Capture the cell that displays the provided text and extract its [x, y] central coordinate. 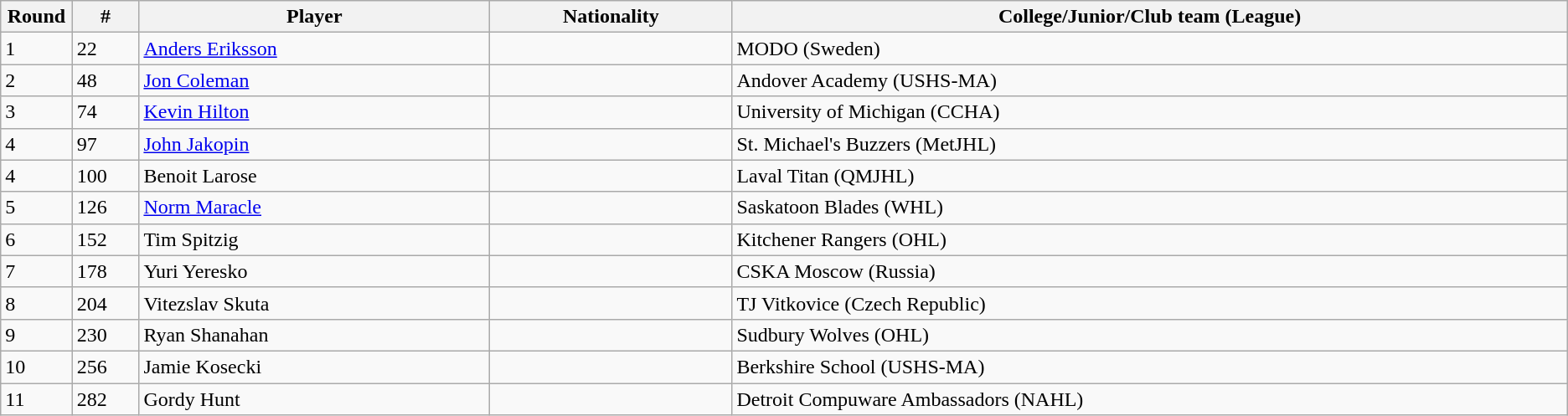
97 [106, 144]
Nationality [611, 17]
Yuri Yeresko [315, 271]
Saskatoon Blades (WHL) [1149, 208]
282 [106, 399]
St. Michael's Buzzers (MetJHL) [1149, 144]
2 [37, 80]
Round [37, 17]
# [106, 17]
John Jakopin [315, 144]
College/Junior/Club team (League) [1149, 17]
Kevin Hilton [315, 112]
74 [106, 112]
204 [106, 303]
5 [37, 208]
Anders Eriksson [315, 49]
7 [37, 271]
6 [37, 239]
126 [106, 208]
Detroit Compuware Ambassadors (NAHL) [1149, 399]
Jamie Kosecki [315, 367]
1 [37, 49]
Norm Maracle [315, 208]
Kitchener Rangers (OHL) [1149, 239]
Jon Coleman [315, 80]
3 [37, 112]
Laval Titan (QMJHL) [1149, 176]
Andover Academy (USHS-MA) [1149, 80]
178 [106, 271]
Tim Spitzig [315, 239]
8 [37, 303]
MODO (Sweden) [1149, 49]
230 [106, 335]
Ryan Shanahan [315, 335]
9 [37, 335]
152 [106, 239]
CSKA Moscow (Russia) [1149, 271]
100 [106, 176]
10 [37, 367]
Sudbury Wolves (OHL) [1149, 335]
Gordy Hunt [315, 399]
22 [106, 49]
11 [37, 399]
Benoit Larose [315, 176]
University of Michigan (CCHA) [1149, 112]
256 [106, 367]
Vitezslav Skuta [315, 303]
TJ Vitkovice (Czech Republic) [1149, 303]
48 [106, 80]
Berkshire School (USHS-MA) [1149, 367]
Player [315, 17]
